Identify which cell holds the provided text, then report its [X, Y] central coordinate. 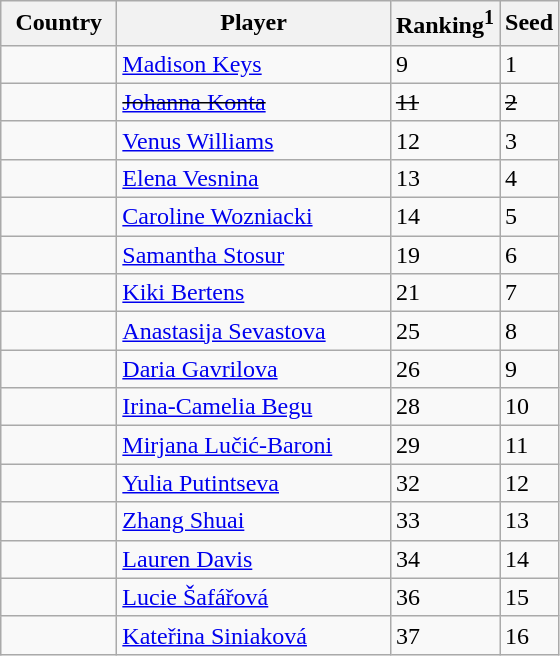
Samantha Stosur [254, 255]
Kiki Bertens [254, 293]
6 [530, 255]
1 [530, 64]
33 [444, 521]
Zhang Shuai [254, 521]
25 [444, 331]
Ranking1 [444, 24]
Yulia Putintseva [254, 483]
37 [444, 635]
3 [530, 140]
Player [254, 24]
Lauren Davis [254, 559]
4 [530, 178]
19 [444, 255]
Venus Williams [254, 140]
Johanna Konta [254, 102]
Country [59, 24]
10 [530, 407]
5 [530, 217]
32 [444, 483]
Elena Vesnina [254, 178]
Mirjana Lučić-Baroni [254, 445]
28 [444, 407]
7 [530, 293]
36 [444, 597]
16 [530, 635]
Kateřina Siniaková [254, 635]
Anastasija Sevastova [254, 331]
21 [444, 293]
Caroline Wozniacki [254, 217]
15 [530, 597]
29 [444, 445]
2 [530, 102]
8 [530, 331]
Seed [530, 24]
Madison Keys [254, 64]
Lucie Šafářová [254, 597]
34 [444, 559]
Irina-Camelia Begu [254, 407]
Daria Gavrilova [254, 369]
26 [444, 369]
